Output the [X, Y] coordinate of the center of the cell containing the given text.  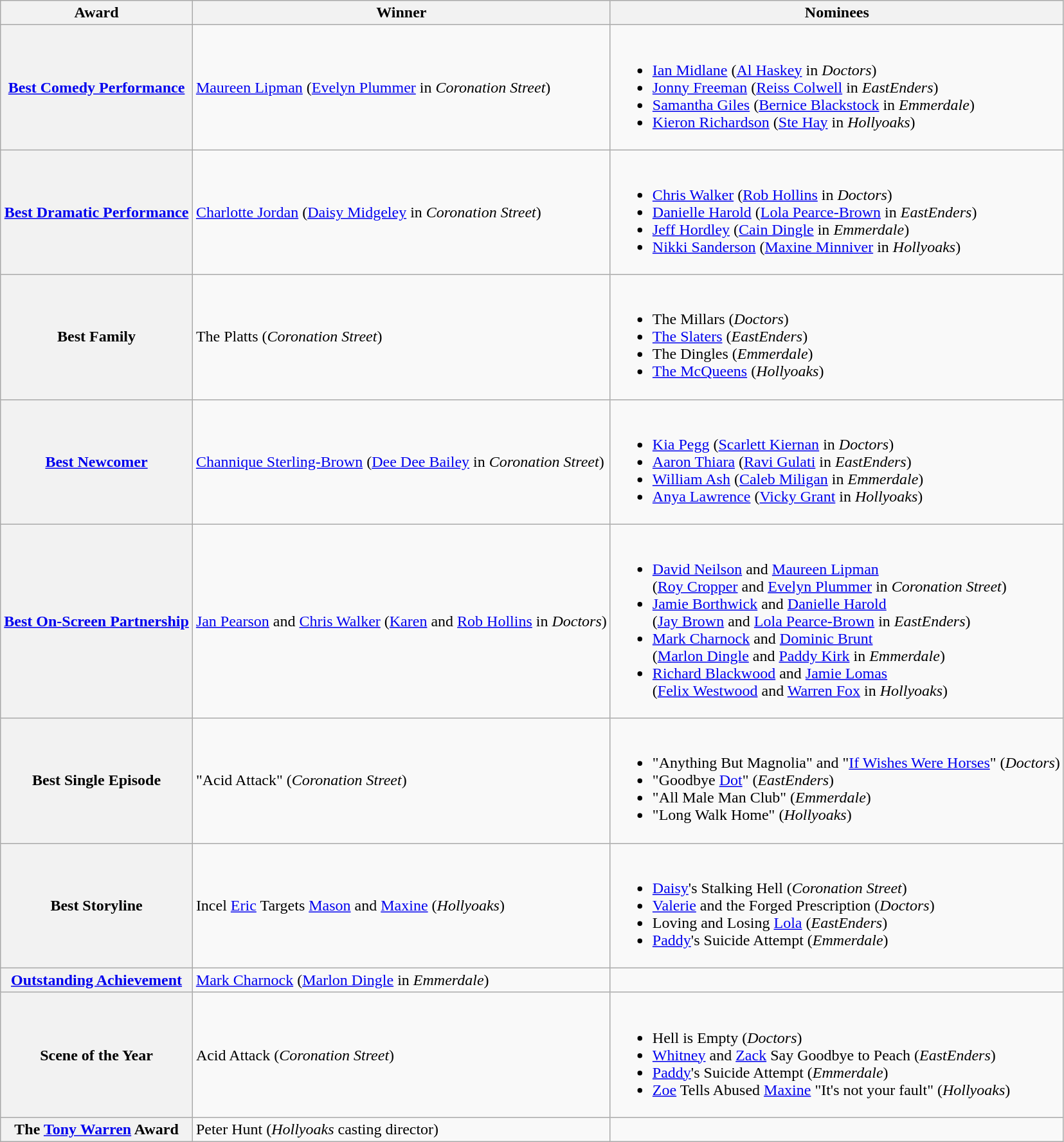
Best Comedy Performance [96, 87]
Acid Attack (Coronation Street) [401, 1055]
Outstanding Achievement [96, 980]
Channique Sterling-Brown (Dee Dee Bailey in Coronation Street) [401, 462]
The Tony Warren Award [96, 1129]
Jan Pearson and Chris Walker (Karen and Rob Hollins in Doctors) [401, 621]
Mark Charnock (Marlon Dingle in Emmerdale) [401, 980]
Scene of the Year [96, 1055]
The Millars (Doctors)The Slaters (EastEnders)The Dingles (Emmerdale)The McQueens (Hollyoaks) [837, 337]
Incel Eric Targets Mason and Maxine (Hollyoaks) [401, 905]
Best Family [96, 337]
Nominees [837, 13]
The Platts (Coronation Street) [401, 337]
Best Storyline [96, 905]
Award [96, 13]
Best Single Episode [96, 781]
Maureen Lipman (Evelyn Plummer in Coronation Street) [401, 87]
Best Newcomer [96, 462]
"Anything But Magnolia" and "If Wishes Were Horses" (Doctors)"Goodbye Dot" (EastEnders)"All Male Man Club" (Emmerdale)"Long Walk Home" (Hollyoaks) [837, 781]
Winner [401, 13]
Charlotte Jordan (Daisy Midgeley in Coronation Street) [401, 212]
Best On-Screen Partnership [96, 621]
Peter Hunt (Hollyoaks casting director) [401, 1129]
Best Dramatic Performance [96, 212]
"Acid Attack" (Coronation Street) [401, 781]
